Provide the [X, Y] coordinate of the cell's center where the given text is located.  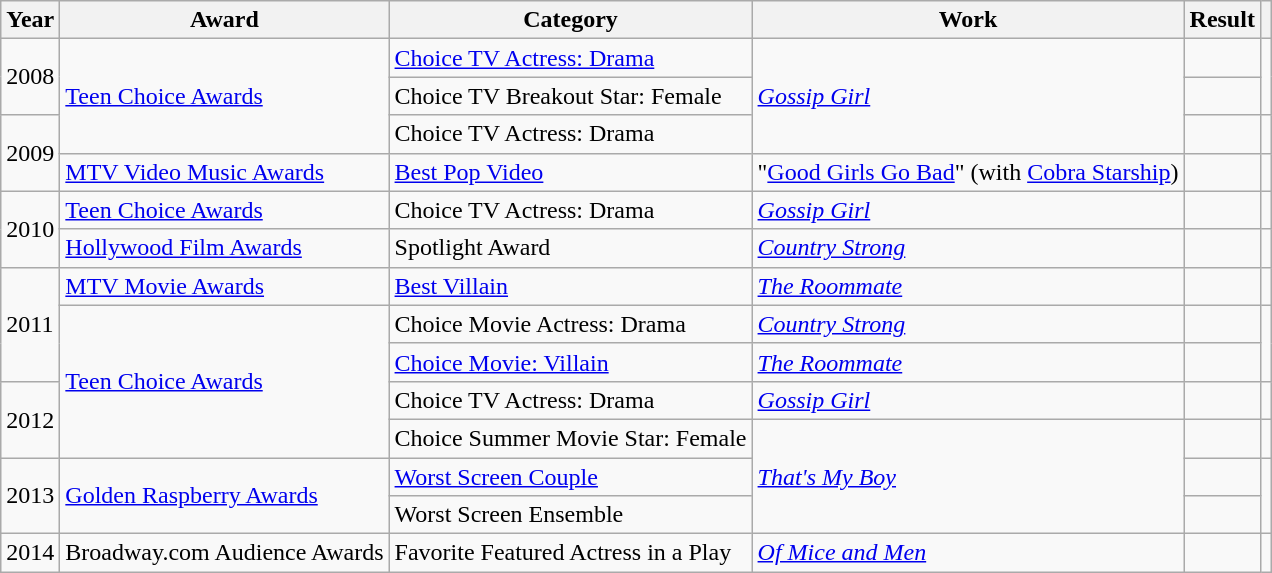
Year [30, 20]
Favorite Featured Actress in a Play [570, 553]
Choice Movie: Villain [570, 362]
Award [224, 20]
2010 [30, 229]
Result [1222, 20]
2011 [30, 324]
MTV Video Music Awards [224, 172]
Worst Screen Ensemble [570, 515]
That's My Boy [968, 476]
Choice TV Breakout Star: Female [570, 96]
2009 [30, 153]
2013 [30, 496]
Category [570, 20]
Best Pop Video [570, 172]
Best Villain [570, 286]
Golden Raspberry Awards [224, 496]
Of Mice and Men [968, 553]
MTV Movie Awards [224, 286]
Hollywood Film Awards [224, 248]
2008 [30, 77]
2014 [30, 553]
Work [968, 20]
Worst Screen Couple [570, 477]
Choice Summer Movie Star: Female [570, 438]
"Good Girls Go Bad" (with Cobra Starship) [968, 172]
Choice Movie Actress: Drama [570, 324]
Broadway.com Audience Awards [224, 553]
2012 [30, 419]
Spotlight Award [570, 248]
